Detect which cell encompasses the target text, then output its [x, y] center coordinate. 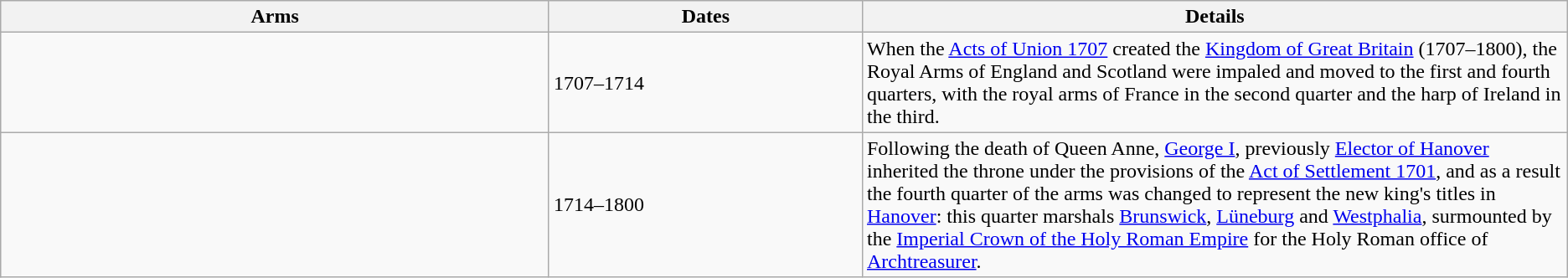
Details [1215, 17]
Arms [275, 17]
1714–1800 [705, 204]
Dates [705, 17]
1707–1714 [705, 82]
